Capture the cell that displays the provided text and extract its (x, y) central coordinate. 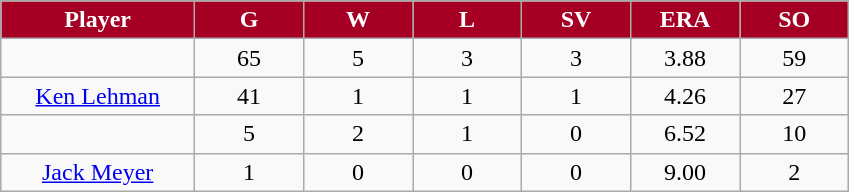
W (358, 20)
ERA (686, 20)
65 (250, 58)
L (468, 20)
G (250, 20)
6.52 (686, 134)
59 (794, 58)
SV (576, 20)
Ken Lehman (98, 96)
10 (794, 134)
SO (794, 20)
4.26 (686, 96)
Jack Meyer (98, 172)
Player (98, 20)
27 (794, 96)
41 (250, 96)
3.88 (686, 58)
9.00 (686, 172)
